Return (X, Y) of the center of cell containing provided text 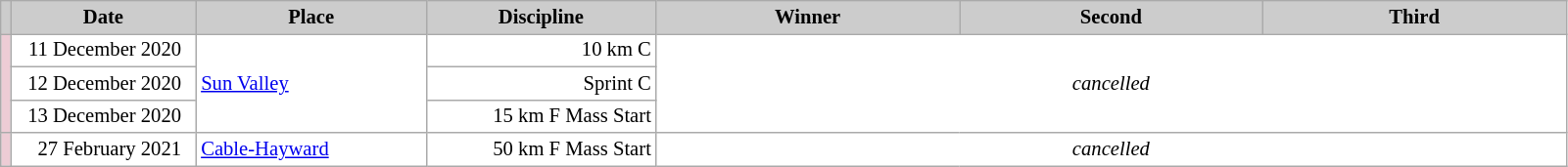
50 km F Mass Start (541, 149)
27 February 2021 (103, 149)
Winner (808, 17)
Discipline (541, 17)
12 December 2020 (103, 83)
Third (1414, 17)
13 December 2020 (103, 116)
Date (103, 17)
15 km F Mass Start (541, 116)
11 December 2020 (103, 50)
Sun Valley (311, 82)
Place (311, 17)
Second (1112, 17)
10 km C (541, 50)
Cable-Hayward (311, 149)
Sprint C (541, 83)
